Extract the [x, y] coordinate from the center of the cell holding the provided text.  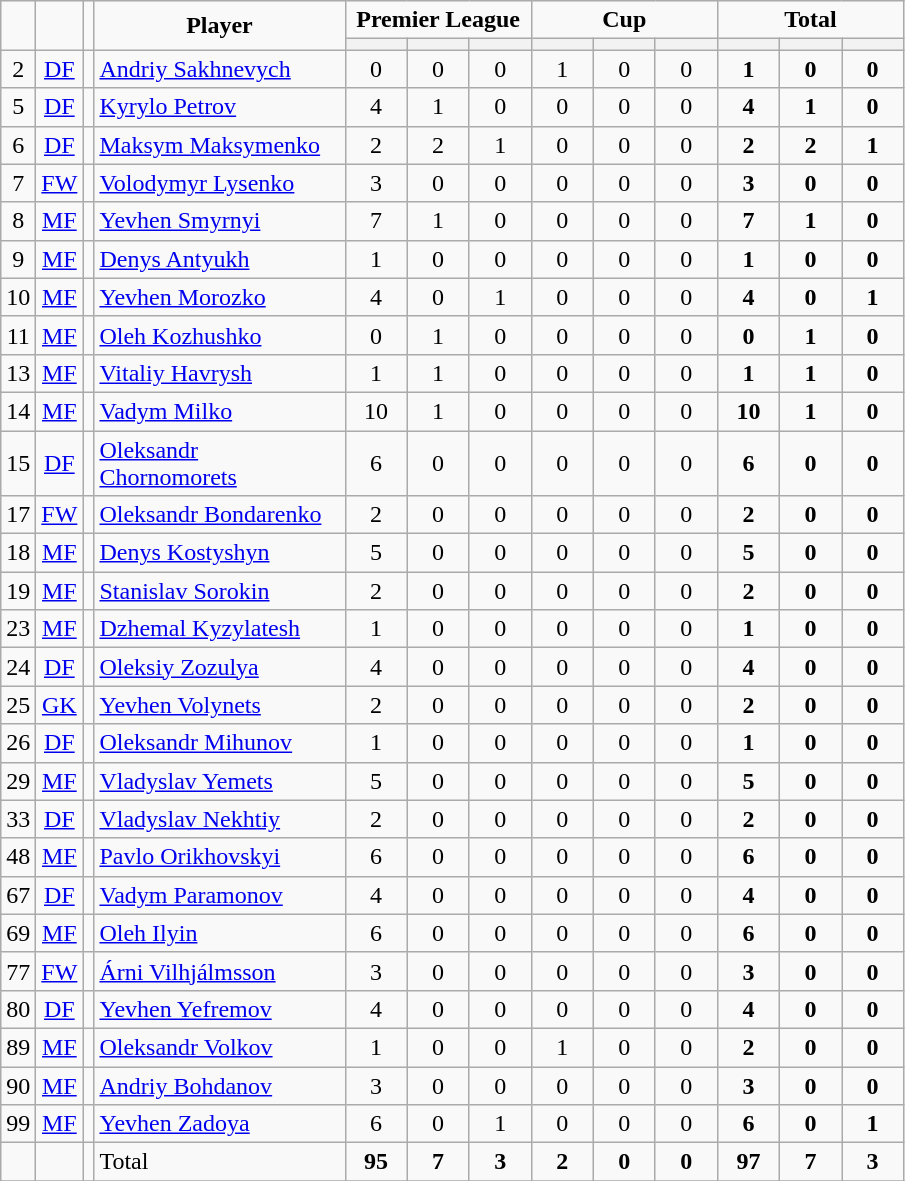
Yevhen Yefremov [220, 1009]
Pavlo Orikhovskyi [220, 857]
Yevhen Volynets [220, 705]
90 [18, 1085]
14 [18, 411]
Oleksiy Zozulya [220, 667]
77 [18, 971]
95 [376, 1162]
26 [18, 743]
GK [60, 705]
Oleh Ilyin [220, 933]
15 [18, 462]
89 [18, 1047]
Yevhen Morozko [220, 297]
Vladyslav Nekhtiy [220, 819]
80 [18, 1009]
23 [18, 629]
17 [18, 515]
Oleksandr Volkov [220, 1047]
24 [18, 667]
9 [18, 259]
Árni Vilhjálmsson [220, 971]
25 [18, 705]
48 [18, 857]
67 [18, 895]
18 [18, 553]
Oleksandr Mihunov [220, 743]
13 [18, 373]
Oleksandr Chornomorets [220, 462]
Denys Antyukh [220, 259]
Vladyslav Yemets [220, 781]
Dzhemal Kyzylatesh [220, 629]
8 [18, 221]
Oleh Kozhushko [220, 335]
Cup [624, 20]
19 [18, 591]
Yevhen Smyrnyi [220, 221]
Denys Kostyshyn [220, 553]
Stanislav Sorokin [220, 591]
11 [18, 335]
Oleksandr Bondarenko [220, 515]
Vadym Milko [220, 411]
Maksym Maksymenko [220, 145]
29 [18, 781]
69 [18, 933]
Vadym Paramonov [220, 895]
33 [18, 819]
99 [18, 1124]
Volodymyr Lysenko [220, 183]
Andriy Bohdanov [220, 1085]
97 [748, 1162]
Kyrylo Petrov [220, 107]
Yevhen Zadoya [220, 1124]
Andriy Sakhnevych [220, 69]
Vitaliy Havrysh [220, 373]
Premier League [438, 20]
Player [220, 26]
